Detect which cell encompasses the target text, then output its [X, Y] center coordinate. 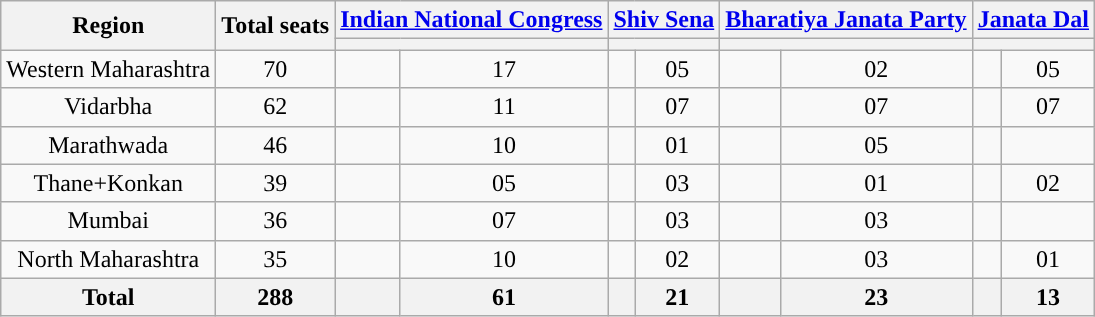
Total [108, 297]
Mumbai [108, 221]
61 [504, 297]
Region [108, 26]
Vidarbha [108, 107]
Total seats [276, 26]
Janata Dal [1033, 20]
21 [678, 297]
Marathwada [108, 145]
Bharatiya Janata Party [846, 20]
Western Maharashtra [108, 69]
11 [504, 107]
17 [504, 69]
288 [276, 297]
36 [276, 221]
Indian National Congress [472, 20]
39 [276, 183]
70 [276, 69]
46 [276, 145]
Thane+Konkan [108, 183]
Shiv Sena [664, 20]
62 [276, 107]
35 [276, 259]
13 [1048, 297]
North Maharashtra [108, 259]
23 [876, 297]
